Identify which cell holds the provided text, then report its [X, Y] central coordinate. 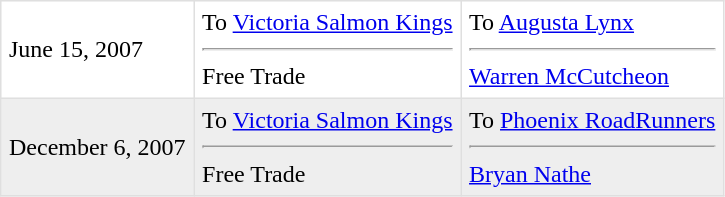
To Phoenix RoadRunnersBryan Nathe [592, 147]
December 6, 2007 [98, 147]
To Augusta LynxWarren McCutcheon [592, 50]
June 15, 2007 [98, 50]
